Detect which cell encompasses the target text, then output its (x, y) center coordinate. 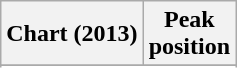
Chart (2013) (72, 34)
Peak position (189, 34)
